Return [X, Y] of the center of cell containing provided text 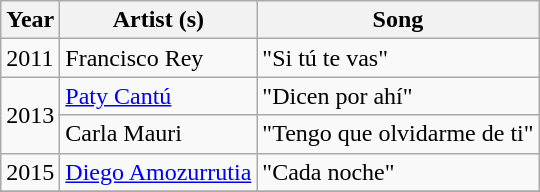
2013 [30, 115]
Artist (s) [158, 20]
Year [30, 20]
"Dicen por ahí" [398, 96]
"Si tú te vas" [398, 58]
Song [398, 20]
"Cada noche" [398, 172]
Carla Mauri [158, 134]
"Tengo que olvidarme de ti" [398, 134]
Francisco Rey [158, 58]
Diego Amozurrutia [158, 172]
Paty Cantú [158, 96]
2015 [30, 172]
2011 [30, 58]
